From the cell containing the given text, extract its center point as [x, y] coordinate. 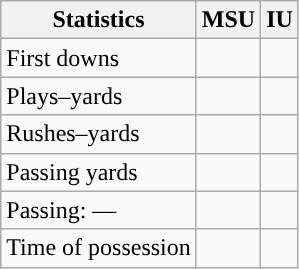
Plays–yards [99, 96]
Rushes–yards [99, 134]
IU [280, 20]
MSU [228, 20]
Time of possession [99, 248]
Passing: –– [99, 210]
Passing yards [99, 172]
First downs [99, 58]
Statistics [99, 20]
